Detect which cell encompasses the target text, then output its [x, y] center coordinate. 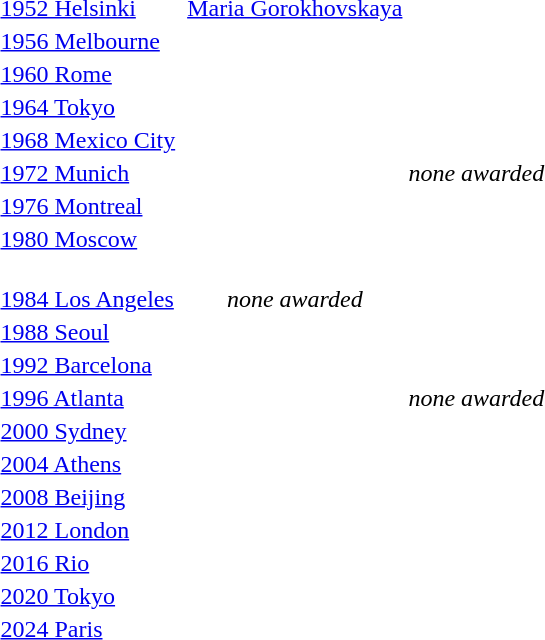
none awarded [295, 299]
